Locate the cell with the specified text and output its (x, y) center coordinate. 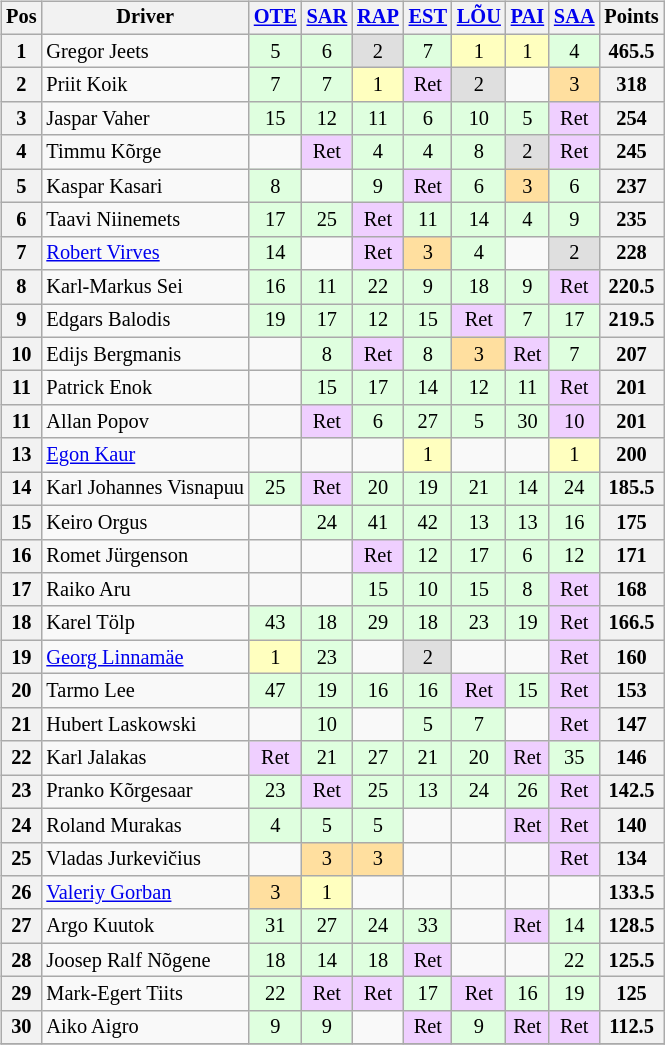
OTE (276, 18)
125.5 (631, 960)
245 (631, 152)
35 (574, 758)
Robert Virves (144, 253)
Points (631, 18)
Vladas Jurkevičius (144, 859)
43 (276, 623)
Georg Linnamäe (144, 657)
254 (631, 119)
Timmu Kõrge (144, 152)
228 (631, 253)
31 (276, 926)
SAR (327, 18)
Pos (21, 18)
171 (631, 556)
Priit Koik (144, 85)
235 (631, 220)
146 (631, 758)
Raiko Aru (144, 590)
125 (631, 994)
175 (631, 522)
318 (631, 85)
168 (631, 590)
Valeriy Gorban (144, 893)
Kaspar Kasari (144, 186)
Romet Jürgenson (144, 556)
Taavi Niinemets (144, 220)
Joosep Ralf Nõgene (144, 960)
Allan Popov (144, 422)
220.5 (631, 287)
237 (631, 186)
Hubert Laskowski (144, 724)
Karl Jalakas (144, 758)
Gregor Jeets (144, 51)
147 (631, 724)
Keiro Orgus (144, 522)
142.5 (631, 792)
Egon Kaur (144, 455)
128.5 (631, 926)
Karl-Markus Sei (144, 287)
112.5 (631, 1027)
219.5 (631, 321)
EST (428, 18)
28 (21, 960)
160 (631, 657)
133.5 (631, 893)
Driver (144, 18)
33 (428, 926)
166.5 (631, 623)
PAI (528, 18)
LÕU (479, 18)
134 (631, 859)
Argo Kuutok (144, 926)
Roland Murakas (144, 825)
Karl Johannes Visnapuu (144, 489)
RAP (378, 18)
SAA (574, 18)
185.5 (631, 489)
465.5 (631, 51)
41 (378, 522)
Tarmo Lee (144, 691)
140 (631, 825)
Pranko Kõrgesaar (144, 792)
Edijs Bergmanis (144, 354)
Aiko Aigro (144, 1027)
Jaspar Vaher (144, 119)
47 (276, 691)
Edgars Balodis (144, 321)
153 (631, 691)
200 (631, 455)
Patrick Enok (144, 388)
207 (631, 354)
Mark-Egert Tiits (144, 994)
Karel Tölp (144, 623)
42 (428, 522)
